Return (X, Y) of the center of cell containing provided text 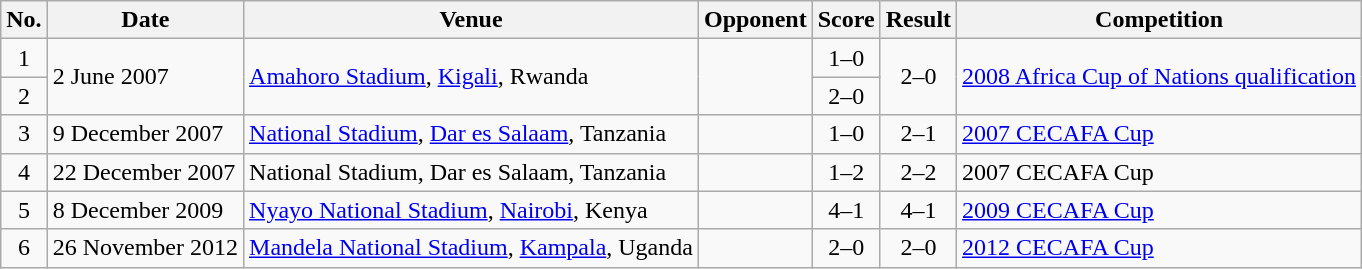
26 November 2012 (145, 248)
Nyayo National Stadium, Nairobi, Kenya (472, 210)
Opponent (755, 20)
8 December 2009 (145, 210)
1–2 (846, 172)
1 (24, 58)
Date (145, 20)
22 December 2007 (145, 172)
Amahoro Stadium, Kigali, Rwanda (472, 77)
2 (24, 96)
9 December 2007 (145, 134)
4 (24, 172)
2–1 (918, 134)
6 (24, 248)
No. (24, 20)
2008 Africa Cup of Nations qualification (1160, 77)
2012 CECAFA Cup (1160, 248)
Result (918, 20)
2 June 2007 (145, 77)
5 (24, 210)
3 (24, 134)
Competition (1160, 20)
Mandela National Stadium, Kampala, Uganda (472, 248)
Venue (472, 20)
2–2 (918, 172)
2009 CECAFA Cup (1160, 210)
Score (846, 20)
